Extract the [X, Y] coordinate from the center of the cell holding the provided text.  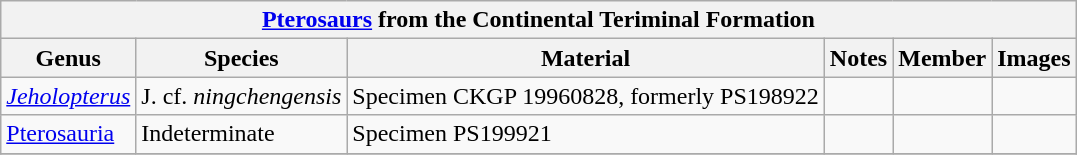
Jeholopterus [68, 96]
Specimen PS199921 [586, 134]
Notes [858, 58]
Specimen CKGP 19960828, formerly PS198922 [586, 96]
Images [1034, 58]
Pterosaurs from the Continental Teriminal Formation [538, 20]
J. cf. ningchengensis [242, 96]
Indeterminate [242, 134]
Pterosauria [68, 134]
Material [586, 58]
Species [242, 58]
Member [942, 58]
Genus [68, 58]
